Extract the (x, y) coordinate from the center of the cell holding the provided text.  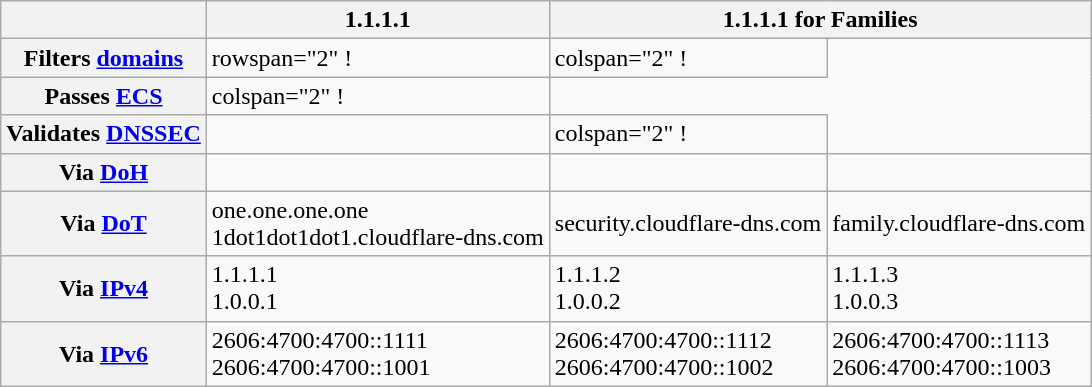
2606:4700:4700::11122606:4700:4700::1002 (688, 354)
1.1.1.11.0.0.1 (378, 288)
security.cloudflare-dns.com (688, 224)
2606:4700:4700::11112606:4700:4700::1001 (378, 354)
1.1.1.21.0.0.2 (688, 288)
Via IPv4 (104, 288)
2606:4700:4700::11132606:4700:4700::1003 (959, 354)
rowspan="2" ! (378, 58)
Via IPv6 (104, 354)
Via DoH (104, 172)
family.cloudflare-dns.com (959, 224)
1.1.1.1 for Families (820, 20)
Via DoT (104, 224)
1.1.1.31.0.0.3 (959, 288)
1.1.1.1 (378, 20)
Passes ECS (104, 96)
Filters domains (104, 58)
one.one.one.one1dot1dot1dot1.cloudflare-dns.com (378, 224)
Validates DNSSEC (104, 134)
